Return the [x, y] coordinate for the center point of the cell that contains the specified text.  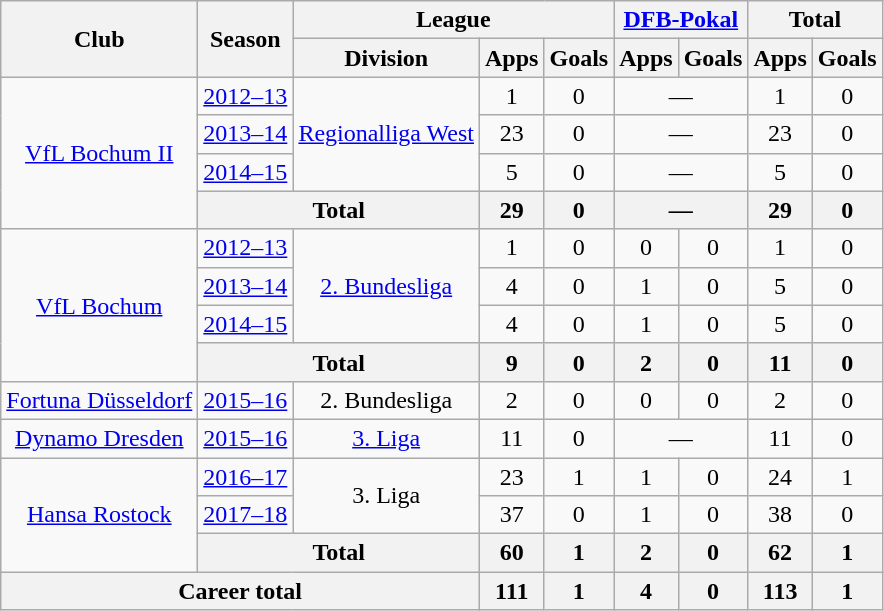
37 [512, 515]
Season [246, 39]
DFB-Pokal [681, 20]
Dynamo Dresden [100, 438]
111 [512, 591]
Career total [240, 591]
VfL Bochum [100, 305]
Hansa Rostock [100, 515]
60 [512, 553]
Club [100, 39]
2016–17 [246, 477]
League [454, 20]
38 [780, 515]
Division [386, 58]
Regionalliga West [386, 134]
62 [780, 553]
VfL Bochum II [100, 153]
2017–18 [246, 515]
24 [780, 477]
9 [512, 362]
113 [780, 591]
Fortuna Düsseldorf [100, 400]
